Identify which cell holds the provided text, then report its [x, y] central coordinate. 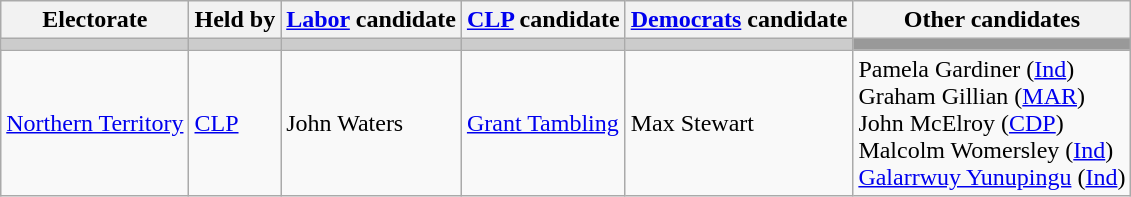
John Waters [372, 123]
Max Stewart [739, 123]
Other candidates [992, 20]
Pamela Gardiner (Ind)Graham Gillian (MAR)John McElroy (CDP)Malcolm Womersley (Ind)Galarrwuy Yunupingu (Ind) [992, 123]
Democrats candidate [739, 20]
Held by [235, 20]
CLP [235, 123]
Northern Territory [95, 123]
Labor candidate [372, 20]
Grant Tambling [543, 123]
CLP candidate [543, 20]
Electorate [95, 20]
